Capture the cell that displays the provided text and extract its (x, y) central coordinate. 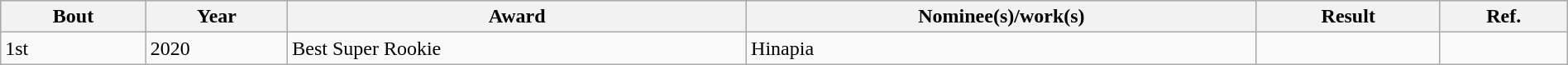
Result (1348, 17)
Bout (73, 17)
Award (518, 17)
Year (217, 17)
Hinapia (1002, 48)
Ref. (1503, 17)
Nominee(s)/work(s) (1002, 17)
1st (73, 48)
Best Super Rookie (518, 48)
2020 (217, 48)
